Scan for the cell matching the given text and deliver its [x, y] coordinate at center. 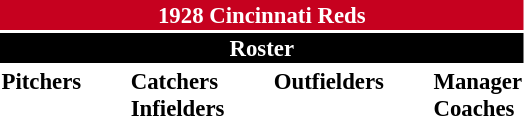
1928 Cincinnati Reds [262, 15]
Roster [262, 48]
